Scan for the cell matching the given text and deliver its (X, Y) coordinate at center. 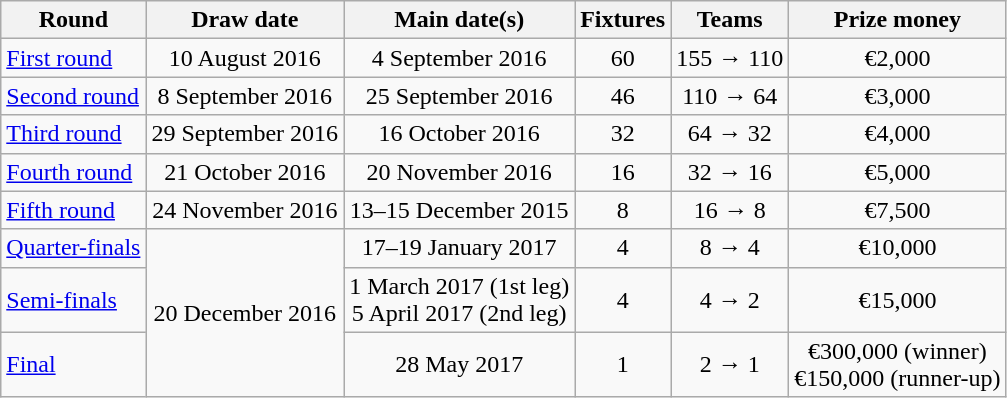
Third round (74, 134)
Fourth round (74, 172)
€7,500 (898, 210)
€300,000 (winner)€150,000 (runner-up) (898, 364)
20 November 2016 (460, 172)
Prize money (898, 20)
28 May 2017 (460, 364)
€5,000 (898, 172)
8 September 2016 (245, 96)
€4,000 (898, 134)
€2,000 (898, 58)
16 (623, 172)
Teams (730, 20)
€10,000 (898, 248)
16 → 8 (730, 210)
8 → 4 (730, 248)
Draw date (245, 20)
29 September 2016 (245, 134)
4 → 2 (730, 300)
Second round (74, 96)
Round (74, 20)
Final (74, 364)
32 → 16 (730, 172)
32 (623, 134)
4 September 2016 (460, 58)
64 → 32 (730, 134)
8 (623, 210)
20 December 2016 (245, 313)
10 August 2016 (245, 58)
21 October 2016 (245, 172)
Fixtures (623, 20)
60 (623, 58)
€3,000 (898, 96)
16 October 2016 (460, 134)
13–15 December 2015 (460, 210)
155 → 110 (730, 58)
1 (623, 364)
Semi-finals (74, 300)
1 March 2017 (1st leg) 5 April 2017 (2nd leg) (460, 300)
17–19 January 2017 (460, 248)
Quarter-finals (74, 248)
First round (74, 58)
110 → 64 (730, 96)
2 → 1 (730, 364)
Main date(s) (460, 20)
Fifth round (74, 210)
24 November 2016 (245, 210)
€15,000 (898, 300)
25 September 2016 (460, 96)
46 (623, 96)
